Search for the cell housing the specified text and yield its [x, y] center coordinate. 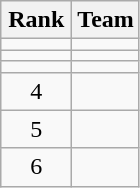
5 [36, 129]
4 [36, 91]
Rank [36, 20]
6 [36, 167]
Team [106, 20]
